Find where the given text appears and provide that cell's center as [X, Y] coordinate. 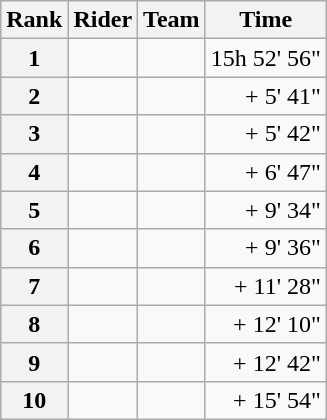
9 [34, 362]
10 [34, 400]
Rider [103, 20]
+ 9' 36" [266, 248]
6 [34, 248]
Time [266, 20]
7 [34, 286]
4 [34, 172]
1 [34, 58]
Team [172, 20]
+ 6' 47" [266, 172]
2 [34, 96]
15h 52' 56" [266, 58]
8 [34, 324]
+ 12' 10" [266, 324]
+ 12' 42" [266, 362]
+ 11' 28" [266, 286]
Rank [34, 20]
+ 5' 42" [266, 134]
+ 15' 54" [266, 400]
5 [34, 210]
3 [34, 134]
+ 5' 41" [266, 96]
+ 9' 34" [266, 210]
